Determine the [x, y] coordinate at the center of the cell enclosing the given text.  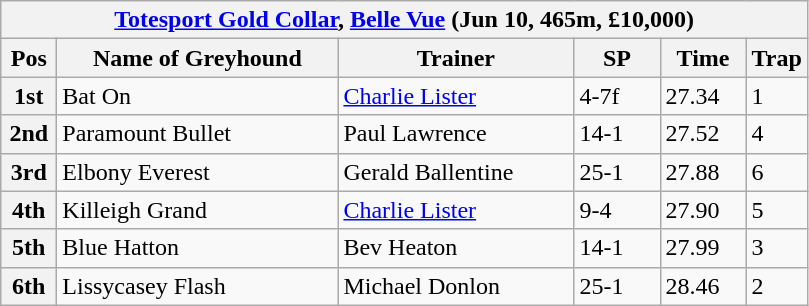
Elbony Everest [198, 172]
Blue Hatton [198, 248]
Trap [776, 58]
Name of Greyhound [198, 58]
Pos [29, 58]
4 [776, 134]
Killeigh Grand [198, 210]
1st [29, 96]
SP [617, 58]
27.34 [703, 96]
3 [776, 248]
28.46 [703, 286]
9-4 [617, 210]
Totesport Gold Collar, Belle Vue (Jun 10, 465m, £10,000) [404, 20]
5th [29, 248]
Paul Lawrence [456, 134]
2nd [29, 134]
27.90 [703, 210]
5 [776, 210]
4th [29, 210]
Time [703, 58]
6 [776, 172]
Gerald Ballentine [456, 172]
Bev Heaton [456, 248]
Paramount Bullet [198, 134]
27.99 [703, 248]
Bat On [198, 96]
6th [29, 286]
Trainer [456, 58]
2 [776, 286]
3rd [29, 172]
4-7f [617, 96]
27.88 [703, 172]
27.52 [703, 134]
Michael Donlon [456, 286]
Lissycasey Flash [198, 286]
1 [776, 96]
